Locate the cell with the specified text and output its (X, Y) center coordinate. 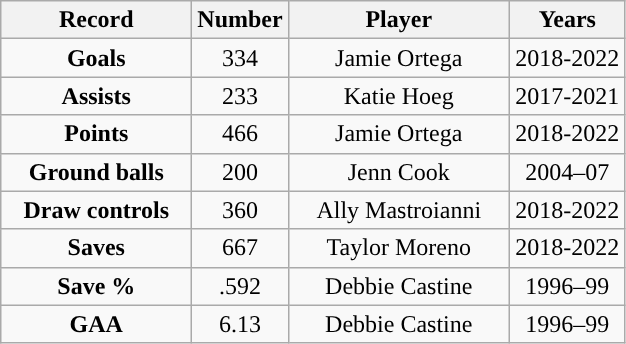
Years (567, 20)
Saves (96, 248)
Points (96, 134)
667 (240, 248)
360 (240, 210)
200 (240, 172)
Katie Hoeg (398, 96)
Save % (96, 286)
Assists (96, 96)
Draw controls (96, 210)
GAA (96, 324)
Number (240, 20)
.592 (240, 286)
233 (240, 96)
6.13 (240, 324)
Player (398, 20)
Jenn Cook (398, 172)
Taylor Moreno (398, 248)
466 (240, 134)
2004–07 (567, 172)
Ground balls (96, 172)
Record (96, 20)
334 (240, 58)
Goals (96, 58)
2017-2021 (567, 96)
Ally Mastroianni (398, 210)
